Return [x, y] of the center of cell containing provided text 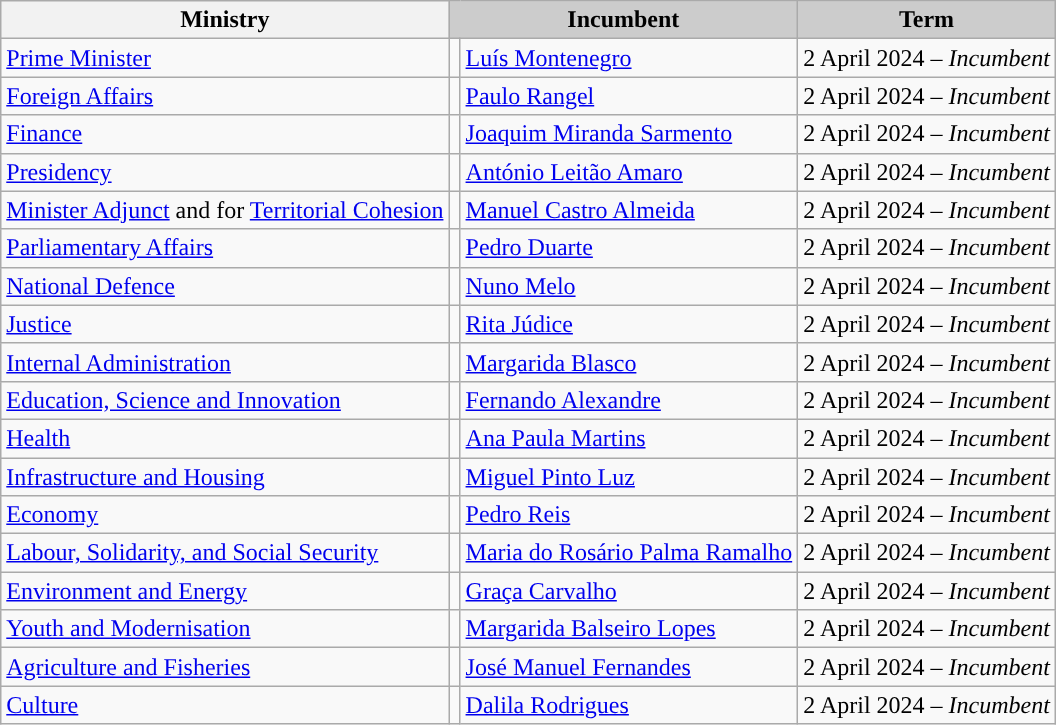
Parliamentary Affairs [225, 248]
Term [927, 20]
Youth and Modernisation [225, 629]
Rita Júdice [629, 324]
Labour, Solidarity, and Social Security [225, 553]
Internal Administration [225, 362]
José Manuel Fernandes [629, 667]
Incumbent [624, 20]
António Leitão Amaro [629, 172]
Ana Paula Martins [629, 438]
Pedro Reis [629, 515]
National Defence [225, 286]
Agriculture and Fisheries [225, 667]
Dalila Rodrigues [629, 705]
Presidency [225, 172]
Education, Science and Innovation [225, 400]
Foreign Affairs [225, 96]
Miguel Pinto Luz [629, 477]
Justice [225, 324]
Ministry [225, 20]
Economy [225, 515]
Joaquim Miranda Sarmento [629, 134]
Manuel Castro Almeida [629, 210]
Paulo Rangel [629, 96]
Maria do Rosário Palma Ramalho [629, 553]
Infrastructure and Housing [225, 477]
Fernando Alexandre [629, 400]
Graça Carvalho [629, 591]
Margarida Blasco [629, 362]
Finance [225, 134]
Health [225, 438]
Culture [225, 705]
Prime Minister [225, 58]
Nuno Melo [629, 286]
Luís Montenegro [629, 58]
Pedro Duarte [629, 248]
Minister Adjunct and for Territorial Cohesion [225, 210]
Environment and Energy [225, 591]
Margarida Balseiro Lopes [629, 629]
